Find where the given text appears and provide that cell's center as [x, y] coordinate. 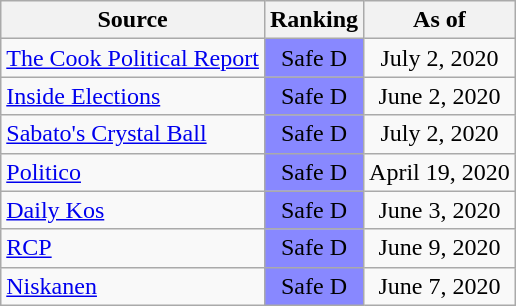
Sabato's Crystal Ball [133, 134]
As of [440, 20]
Source [133, 20]
June 3, 2020 [440, 210]
The Cook Political Report [133, 58]
Inside Elections [133, 96]
June 9, 2020 [440, 248]
June 2, 2020 [440, 96]
June 7, 2020 [440, 286]
Ranking [314, 20]
Niskanen [133, 286]
Politico [133, 172]
Daily Kos [133, 210]
April 19, 2020 [440, 172]
RCP [133, 248]
